Locate the cell with the specified text and output its (x, y) center coordinate. 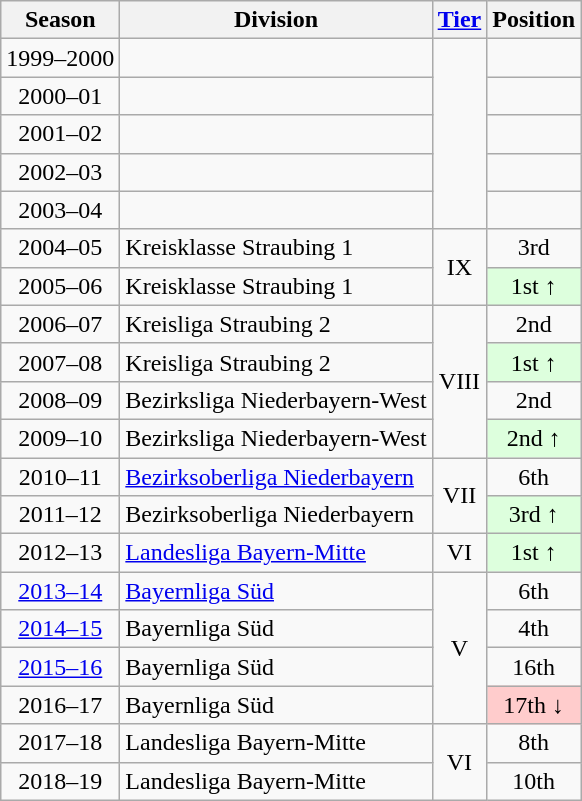
2000–01 (60, 96)
17th ↓ (534, 705)
2005–06 (60, 286)
2012–13 (60, 553)
3rd ↑ (534, 515)
2010–11 (60, 477)
10th (534, 781)
2013–14 (60, 591)
2011–12 (60, 515)
2006–07 (60, 324)
8th (534, 743)
4th (534, 629)
2002–03 (60, 172)
2001–02 (60, 134)
V (460, 648)
2014–15 (60, 629)
Division (276, 20)
Tier (460, 20)
Season (60, 20)
1999–2000 (60, 58)
2007–08 (60, 362)
2016–17 (60, 705)
VII (460, 496)
2015–16 (60, 667)
16th (534, 667)
2009–10 (60, 438)
3rd (534, 248)
Position (534, 20)
VIII (460, 381)
2017–18 (60, 743)
2003–04 (60, 210)
IX (460, 267)
2008–09 (60, 400)
2004–05 (60, 248)
2nd ↑ (534, 438)
2018–19 (60, 781)
